Return (x, y) of the center of cell containing provided text 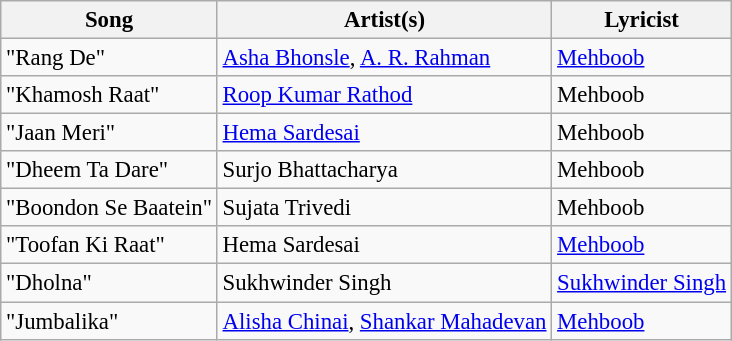
"Rang De" (109, 58)
Lyricist (642, 20)
"Jumbalika" (109, 321)
Sujata Trivedi (384, 208)
"Jaan Meri" (109, 133)
"Dholna" (109, 283)
"Boondon Se Baatein" (109, 208)
Song (109, 20)
"Khamosh Raat" (109, 95)
"Dheem Ta Dare" (109, 170)
Roop Kumar Rathod (384, 95)
Asha Bhonsle, A. R. Rahman (384, 58)
Surjo Bhattacharya (384, 170)
Artist(s) (384, 20)
"Toofan Ki Raat" (109, 245)
Alisha Chinai, Shankar Mahadevan (384, 321)
